Capture the cell that displays the provided text and extract its [X, Y] central coordinate. 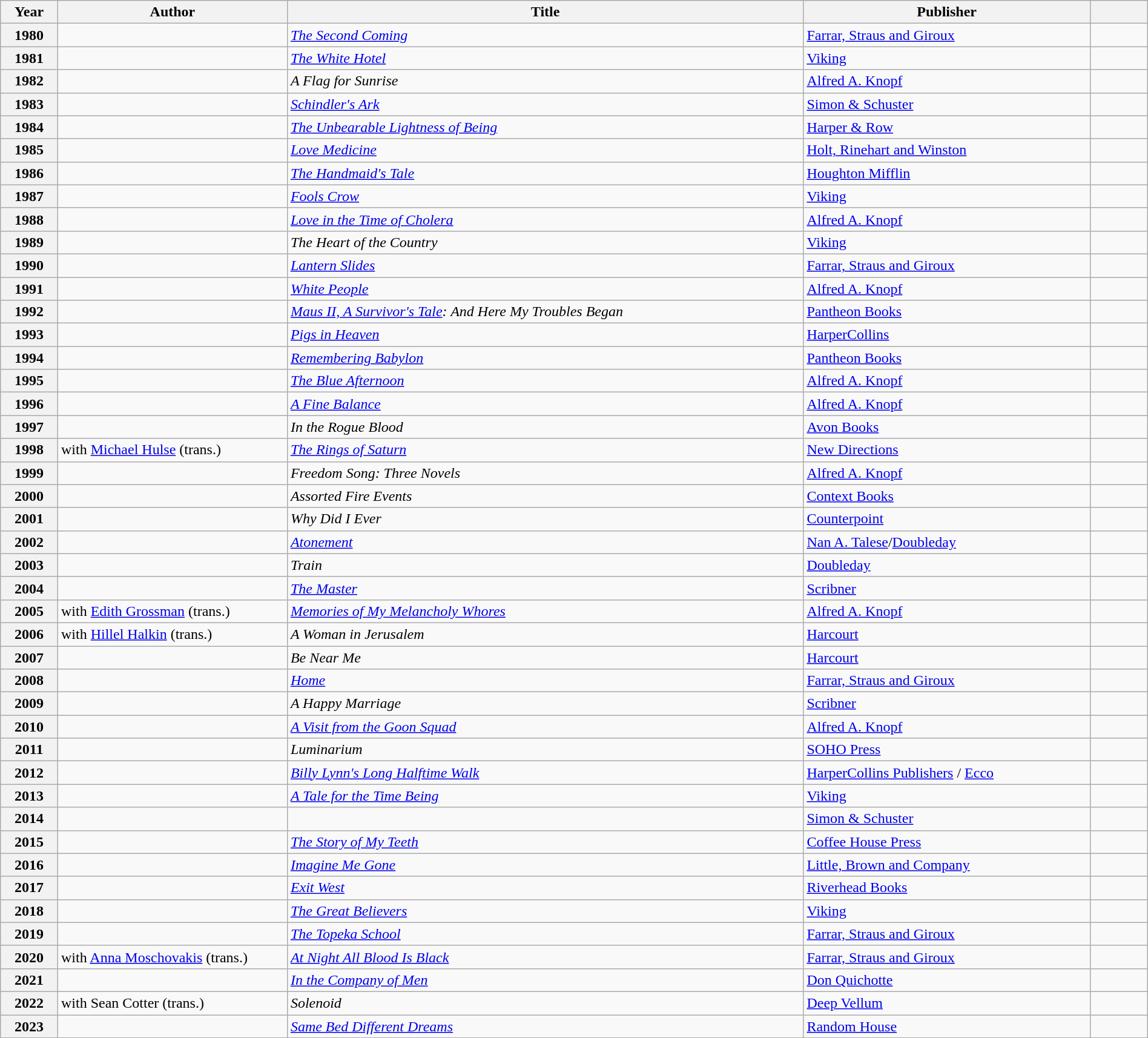
Don Quichotte [947, 980]
Same Bed Different Dreams [545, 1026]
The Second Coming [545, 35]
2016 [29, 865]
1994 [29, 358]
A Woman in Jerusalem [545, 634]
Lantern Slides [545, 265]
2004 [29, 588]
Atonement [545, 542]
A Visit from the Goon Squad [545, 727]
The Handmaid's Tale [545, 173]
with Hillel Halkin (trans.) [172, 634]
1983 [29, 104]
1990 [29, 265]
New Directions [947, 450]
1988 [29, 219]
2012 [29, 773]
2003 [29, 565]
Memories of My Melancholy Whores [545, 611]
2011 [29, 750]
2008 [29, 681]
Doubleday [947, 565]
Exit West [545, 888]
Coffee House Press [947, 842]
1995 [29, 381]
with Anna Moschovakis (trans.) [172, 957]
2007 [29, 657]
Why Did I Ever [545, 519]
Riverhead Books [947, 888]
Remembering Babylon [545, 358]
The Master [545, 588]
The Unbearable Lightness of Being [545, 127]
Little, Brown and Company [947, 865]
Freedom Song: Three Novels [545, 473]
Maus II, A Survivor's Tale: And Here My Troubles Began [545, 312]
Solenoid [545, 1003]
The Rings of Saturn [545, 450]
2014 [29, 819]
2000 [29, 496]
2023 [29, 1026]
The Topeka School [545, 934]
1984 [29, 127]
Luminarium [545, 750]
Be Near Me [545, 657]
Schindler's Ark [545, 104]
with Michael Hulse (trans.) [172, 450]
Title [545, 12]
Love Medicine [545, 150]
A Flag for Sunrise [545, 81]
The Heart of the Country [545, 242]
Train [545, 565]
A Tale for the Time Being [545, 796]
1996 [29, 404]
2013 [29, 796]
1992 [29, 312]
Love in the Time of Cholera [545, 219]
Pigs in Heaven [545, 335]
2005 [29, 611]
Publisher [947, 12]
1998 [29, 450]
2010 [29, 727]
Counterpoint [947, 519]
Random House [947, 1026]
Harper & Row [947, 127]
1993 [29, 335]
Fools Crow [545, 196]
At Night All Blood Is Black [545, 957]
2015 [29, 842]
1985 [29, 150]
The Great Believers [545, 911]
Billy Lynn's Long Halftime Walk [545, 773]
1997 [29, 427]
HarperCollins Publishers / Ecco [947, 773]
1980 [29, 35]
Year [29, 12]
Holt, Rinehart and Winston [947, 150]
A Happy Marriage [545, 704]
In the Rogue Blood [545, 427]
In the Company of Men [545, 980]
with Edith Grossman (trans.) [172, 611]
HarperCollins [947, 335]
2001 [29, 519]
2018 [29, 911]
Nan A. Talese/Doubleday [947, 542]
Author [172, 12]
1989 [29, 242]
2021 [29, 980]
The White Hotel [545, 58]
SOHO Press [947, 750]
The Blue Afternoon [545, 381]
1986 [29, 173]
Context Books [947, 496]
Houghton Mifflin [947, 173]
Home [545, 681]
The Story of My Teeth [545, 842]
1982 [29, 81]
2009 [29, 704]
2006 [29, 634]
with Sean Cotter (trans.) [172, 1003]
2022 [29, 1003]
1999 [29, 473]
A Fine Balance [545, 404]
1987 [29, 196]
Deep Vellum [947, 1003]
1981 [29, 58]
Assorted Fire Events [545, 496]
2017 [29, 888]
1991 [29, 289]
2020 [29, 957]
Imagine Me Gone [545, 865]
Avon Books [947, 427]
2002 [29, 542]
White People [545, 289]
2019 [29, 934]
